Output the [x, y] coordinate of the center of the cell containing the given text.  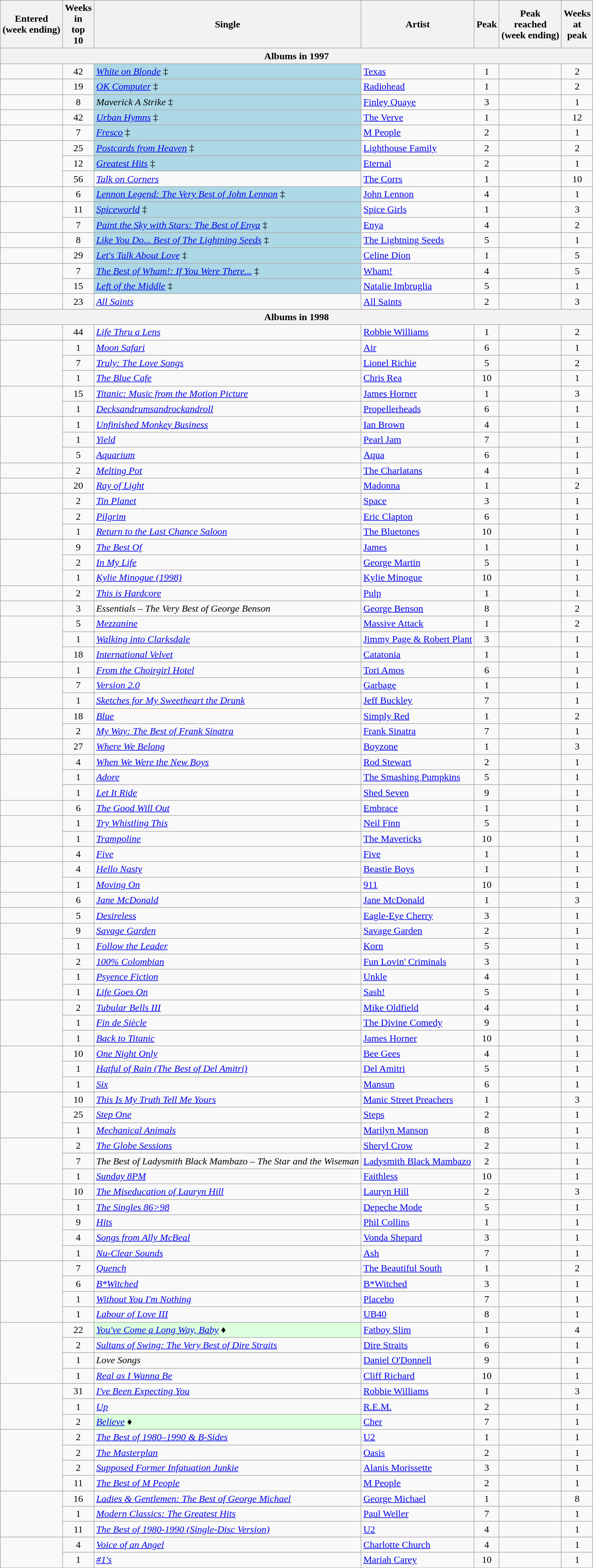
Alanis Morissette [418, 1468]
This Is My Truth Tell Me Yours [228, 1099]
The Best of M People [228, 1483]
Placebo [418, 1299]
The Charlatans [418, 471]
The Verve [418, 117]
Yield [228, 439]
Moon Safari [228, 348]
Urban Hymns ‡ [228, 117]
Eagle-Eye Cherry [418, 915]
Six [228, 1084]
The Beautiful South [418, 1268]
Let It Ride [228, 793]
The Lightning Seeds [418, 240]
Like You Do... Best of The Lightning Seeds ‡ [228, 240]
When We Were the New Boys [228, 762]
29 [78, 256]
Love Songs [228, 1360]
Nu-Clear Sounds [228, 1253]
Real as I Wanna Be [228, 1376]
Unkle [418, 977]
Faithless [418, 1176]
20 [78, 486]
44 [78, 332]
Essentials – The Very Best of George Benson [228, 608]
Texas [418, 71]
56 [78, 179]
Adore [228, 777]
Chris Rea [418, 378]
The Best of 1980-1990 (Single-Disc Version) [228, 1529]
Korn [418, 946]
Labour of Love III [228, 1314]
Mike Oldfield [418, 1008]
The Masterplan [228, 1453]
Without You I'm Nothing [228, 1299]
You've Come a Long Way, Baby ♦ [228, 1330]
Cher [418, 1422]
22 [78, 1330]
Tin Planet [228, 501]
In My Life [228, 562]
White on Blonde ‡ [228, 71]
Wham! [418, 271]
Lionel Richie [418, 363]
Melting Pot [228, 471]
George Michael [418, 1499]
Massive Attack [418, 624]
23 [78, 302]
Garbage [418, 685]
Boyzone [418, 747]
Steps [418, 1115]
Charlotte Church [418, 1545]
Del Amitri [418, 1069]
Bee Gees [418, 1054]
Supposed Former Infatuation Junkie [228, 1468]
Return to the Last Chance Saloon [228, 532]
100% Colombian [228, 962]
31 [78, 1391]
Pulp [418, 593]
Voice of an Angel [228, 1545]
Blue [228, 716]
Mansun [418, 1084]
The Best Of [228, 547]
Ash [418, 1253]
Albums in 1997 [297, 56]
OK Computer ‡ [228, 87]
Talk on Corners [228, 179]
Desireless [228, 915]
Lennon Legend: The Very Best of John Lennon ‡ [228, 194]
Version 2.0 [228, 685]
Depeche Mode [418, 1207]
Tori Amos [418, 670]
Hatful of Rain (The Best of Del Amitri) [228, 1069]
Air [418, 348]
Pearl Jam [418, 439]
Kylie Minogue (1998) [228, 578]
This is Hardcore [228, 593]
Sketches for My Sweetheart the Drunk [228, 700]
Songs from Ally McBeal [228, 1238]
Mezzanine [228, 624]
The Divine Comedy [418, 1023]
Hits [228, 1222]
911 [418, 885]
The Bluetones [418, 532]
Catatonia [418, 654]
I've Been Expecting You [228, 1391]
Maverick A Strike ‡ [228, 102]
Fin de Siècle [228, 1023]
Finley Quaye [418, 102]
Aqua [418, 455]
Psyence Fiction [228, 977]
Aquarium [228, 455]
The Blue Cafe [228, 378]
Pilgrim [228, 516]
James [418, 547]
Ray of Light [228, 486]
Paul Weller [418, 1514]
Spice Girls [418, 209]
Tubular Bells III [228, 1008]
Artist [418, 24]
Manic Street Preachers [418, 1099]
Try Whistling This [228, 823]
Albums in 1998 [297, 317]
Where We Belong [228, 747]
Back to Titanic [228, 1038]
Decksandrumsandrockandroll [228, 409]
Fatboy Slim [418, 1330]
Shed Seven [418, 793]
Sheryl Crow [418, 1145]
Mechanical Animals [228, 1130]
Radiohead [418, 87]
Fun Lovin' Criminals [418, 962]
Lighthouse Family [418, 148]
Simply Red [418, 716]
Life Thru a Lens [228, 332]
Fresco ‡ [228, 133]
The Best of Wham!: If You Were There... ‡ [228, 271]
Entered (week ending) [31, 24]
Rod Stewart [418, 762]
Trampoline [228, 839]
One Night Only [228, 1054]
My Way: The Best of Frank Sinatra [228, 731]
Single [228, 24]
Life Goes On [228, 992]
Space [418, 501]
The Singles 86>98 [228, 1207]
Eric Clapton [418, 516]
Believe ♦ [228, 1422]
16 [78, 1499]
Madonna [418, 486]
The Corrs [418, 179]
Sash! [418, 992]
Peak [487, 24]
Vonda Shepard [418, 1238]
George Benson [418, 608]
Beastie Boys [418, 869]
Cliff Richard [418, 1376]
The Best of Ladysmith Black Mambazo – The Star and the Wiseman [228, 1161]
Up [228, 1406]
Let's Talk About Love ‡ [228, 256]
Embrace [418, 808]
Walking into Clarksdale [228, 639]
Hello Nasty [228, 869]
Lauryn Hill [418, 1191]
International Velvet [228, 654]
Jeff Buckley [418, 700]
Greatest Hits ‡ [228, 163]
Moving On [228, 885]
The Miseducation of Lauryn Hill [228, 1191]
Neil Finn [418, 823]
Ian Brown [418, 424]
The Best of 1980–1990 & B-Sides [228, 1437]
Unfinished Monkey Business [228, 424]
The Good Will Out [228, 808]
Propellerheads [418, 409]
Weeksintop10 [78, 24]
Daniel O'Donnell [418, 1360]
Kylie Minogue [418, 578]
Follow the Leader [228, 946]
Mariah Carey [418, 1560]
Oasis [418, 1453]
Frank Sinatra [418, 731]
Sultans of Swing: The Very Best of Dire Straits [228, 1345]
Left of the Middle ‡ [228, 286]
Postcards from Heaven ‡ [228, 148]
27 [78, 747]
Step One [228, 1115]
The Globe Sessions [228, 1145]
Quench [228, 1268]
Ladies & Gentlemen: The Best of George Michael [228, 1499]
19 [78, 87]
Eternal [418, 163]
Natalie Imbruglia [418, 286]
Celine Dion [418, 256]
Weeksatpeak [577, 24]
From the Choirgirl Hotel [228, 670]
Phil Collins [418, 1222]
Peakreached (week ending) [530, 24]
Spiceworld ‡ [228, 209]
Marilyn Manson [418, 1130]
Dire Straits [418, 1345]
The Mavericks [418, 839]
Ladysmith Black Mambazo [418, 1161]
R.E.M. [418, 1406]
Paint the Sky with Stars: The Best of Enya ‡ [228, 225]
Enya [418, 225]
Titanic: Music from the Motion Picture [228, 394]
Sunday 8PM [228, 1176]
John Lennon [418, 194]
George Martin [418, 562]
Modern Classics: The Greatest Hits [228, 1514]
Truly: The Love Songs [228, 363]
UB40 [418, 1314]
The Smashing Pumpkins [418, 777]
#1's [228, 1560]
Jimmy Page & Robert Plant [418, 639]
